Return (X, Y) of the center of cell containing provided text 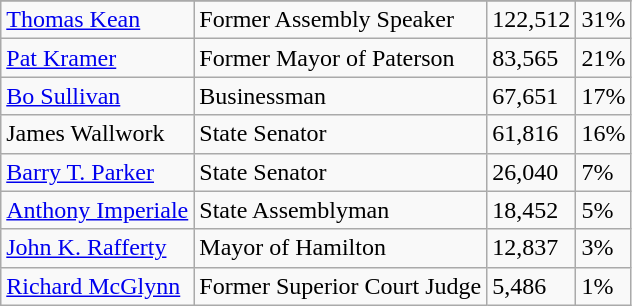
5,486 (532, 286)
122,512 (532, 20)
17% (604, 96)
7% (604, 172)
John K. Rafferty (98, 248)
Barry T. Parker (98, 172)
Richard McGlynn (98, 286)
16% (604, 134)
83,565 (532, 58)
State Assemblyman (340, 210)
Mayor of Hamilton (340, 248)
61,816 (532, 134)
Businessman (340, 96)
Former Mayor of Paterson (340, 58)
21% (604, 58)
James Wallwork (98, 134)
67,651 (532, 96)
Former Assembly Speaker (340, 20)
26,040 (532, 172)
5% (604, 210)
31% (604, 20)
Thomas Kean (98, 20)
Former Superior Court Judge (340, 286)
3% (604, 248)
1% (604, 286)
18,452 (532, 210)
Anthony Imperiale (98, 210)
Bo Sullivan (98, 96)
Pat Kramer (98, 58)
12,837 (532, 248)
